Detect which cell encompasses the target text, then output its [X, Y] center coordinate. 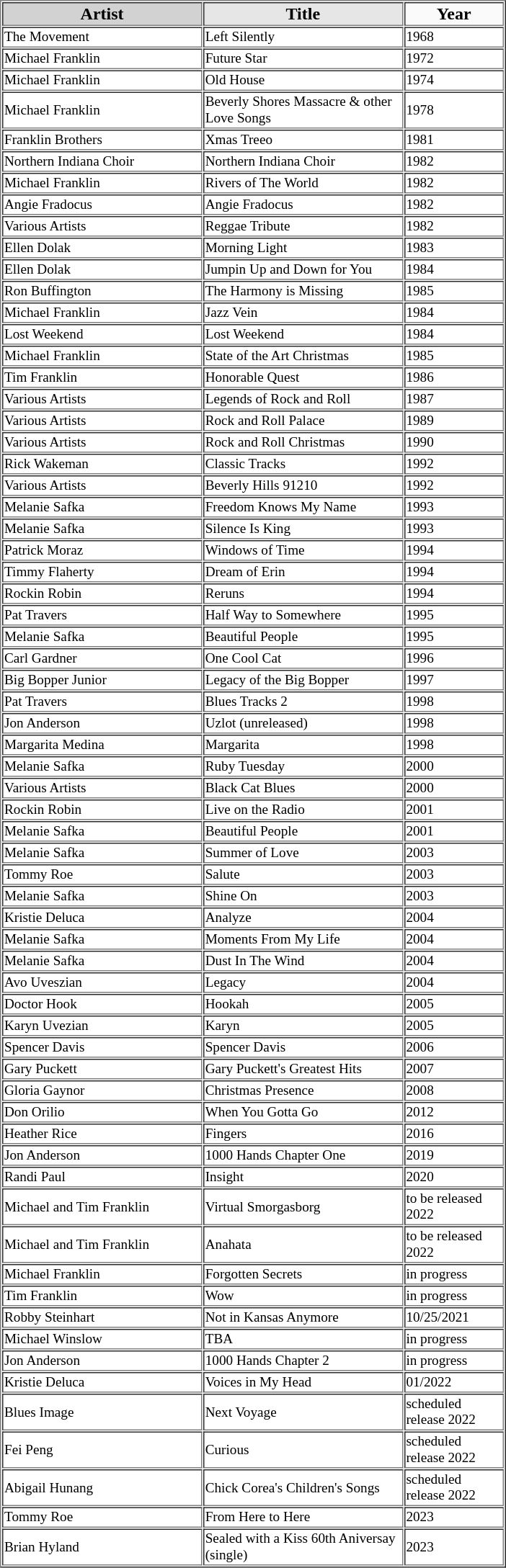
Anahata [303, 1245]
Doctor Hook [102, 1004]
Margarita [303, 745]
Reruns [303, 593]
1990 [454, 442]
1978 [454, 111]
Beverly Shores Massacre & other Love Songs [303, 111]
Title [303, 14]
Live on the Radio [303, 810]
Gloria Gaynor [102, 1090]
Next Voyage [303, 1412]
Franklin Brothers [102, 140]
Salute [303, 874]
1974 [454, 81]
01/2022 [454, 1382]
Don Orilio [102, 1112]
Rock and Roll Palace [303, 421]
Forgotten Secrets [303, 1274]
Chick Corea's Children's Songs [303, 1488]
Insight [303, 1177]
Honorable Quest [303, 377]
One Cool Cat [303, 658]
2020 [454, 1177]
Gary Puckett [102, 1069]
Left Silently [303, 37]
The Movement [102, 37]
Dream of Erin [303, 572]
1996 [454, 658]
Hookah [303, 1004]
1987 [454, 399]
1000 Hands Chapter 2 [303, 1361]
2008 [454, 1090]
10/25/2021 [454, 1317]
Reggae Tribute [303, 226]
Ron Buffington [102, 291]
State of the Art Christmas [303, 356]
Wow [303, 1296]
From Here to Here [303, 1517]
Patrick Moraz [102, 550]
1997 [454, 680]
Heather Rice [102, 1134]
Rick Wakeman [102, 464]
Karyn Uvezian [102, 1026]
Sealed with a Kiss 60th Aniversay (single) [303, 1547]
Blues Tracks 2 [303, 702]
Legacy of the Big Bopper [303, 680]
Uzlot (unreleased) [303, 723]
2007 [454, 1069]
Analyze [303, 918]
1986 [454, 377]
Blues Image [102, 1412]
Brian Hyland [102, 1547]
Gary Puckett's Greatest Hits [303, 1069]
Xmas Treeo [303, 140]
Rock and Roll Christmas [303, 442]
Not in Kansas Anymore [303, 1317]
Karyn [303, 1026]
2019 [454, 1155]
Half Way to Somewhere [303, 615]
Moments From My Life [303, 939]
Fei Peng [102, 1451]
1968 [454, 37]
Timmy Flaherty [102, 572]
1000 Hands Chapter One [303, 1155]
Year [454, 14]
Fingers [303, 1134]
Old House [303, 81]
Dust In The Wind [303, 961]
2016 [454, 1134]
Shine On [303, 896]
Virtual Smorgasborg [303, 1207]
When You Gotta Go [303, 1112]
1981 [454, 140]
Michael Winslow [102, 1339]
1983 [454, 248]
Summer of Love [303, 853]
Legacy [303, 982]
Classic Tracks [303, 464]
Beverly Hills 91210 [303, 485]
2012 [454, 1112]
Windows of Time [303, 550]
Avo Uveszian [102, 982]
Big Bopper Junior [102, 680]
2006 [454, 1047]
Curious [303, 1451]
Morning Light [303, 248]
Robby Steinhart [102, 1317]
Voices in My Head [303, 1382]
Margarita Medina [102, 745]
Ruby Tuesday [303, 766]
Randi Paul [102, 1177]
Black Cat Blues [303, 788]
TBA [303, 1339]
Future Star [303, 59]
Jazz Vein [303, 313]
Christmas Presence [303, 1090]
Freedom Knows My Name [303, 507]
Silence Is King [303, 529]
The Harmony is Missing [303, 291]
1972 [454, 59]
Artist [102, 14]
Rivers of The World [303, 183]
1989 [454, 421]
Carl Gardner [102, 658]
Jumpin Up and Down for You [303, 269]
Legends of Rock and Roll [303, 399]
Abigail Hunang [102, 1488]
